Extract the (x, y) coordinate from the center of the cell holding the provided text.  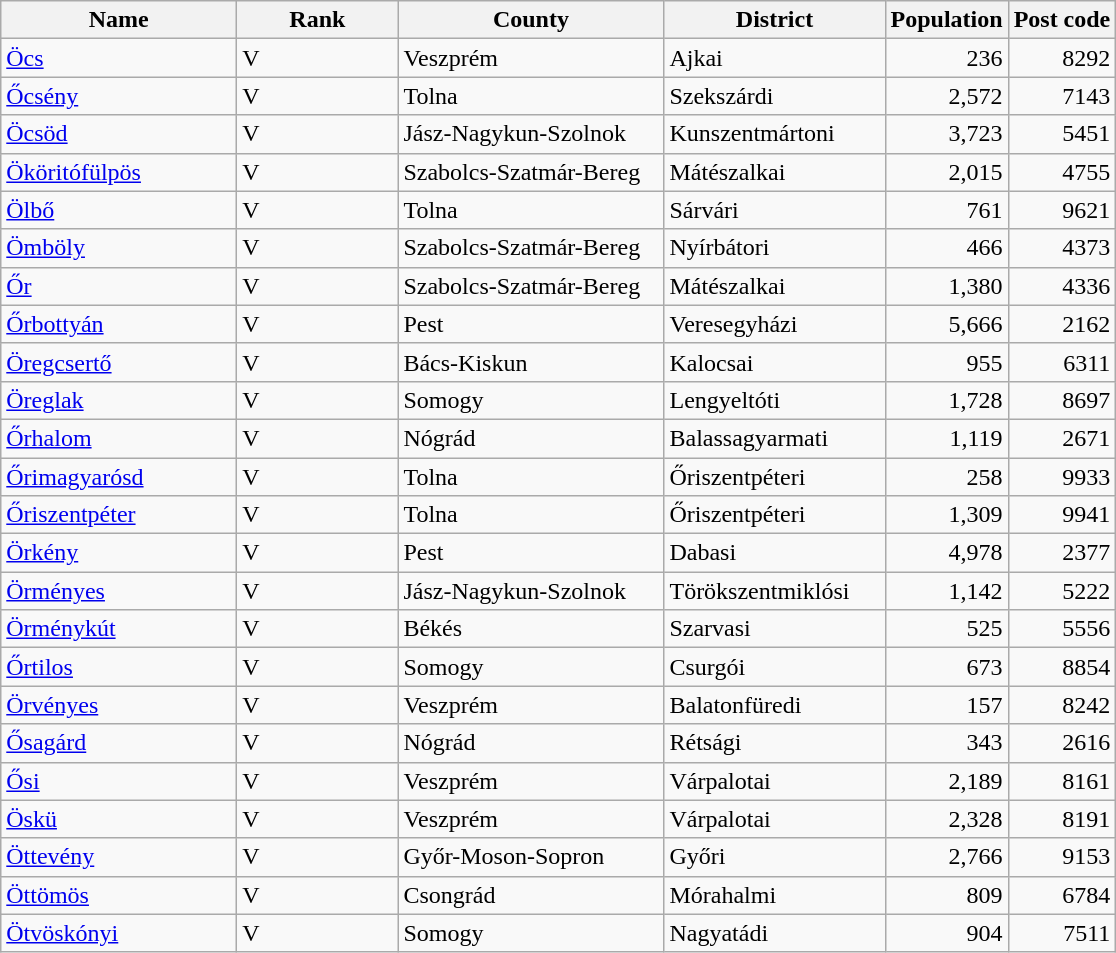
157 (946, 705)
236 (946, 58)
2,189 (946, 781)
809 (946, 895)
Őriszentpéter (119, 515)
Őrtilos (119, 667)
Örményes (119, 591)
Öcsöd (119, 134)
9933 (1062, 477)
955 (946, 362)
1,142 (946, 591)
County (531, 20)
6311 (1062, 362)
8854 (1062, 667)
4373 (1062, 248)
1,728 (946, 400)
3,723 (946, 134)
Ömböly (119, 248)
Veresegyházi (774, 324)
761 (946, 210)
9941 (1062, 515)
673 (946, 667)
8242 (1062, 705)
2671 (1062, 438)
Dabasi (774, 553)
Szarvasi (774, 629)
258 (946, 477)
Nagyatádi (774, 933)
1,380 (946, 286)
8292 (1062, 58)
Őr (119, 286)
8161 (1062, 781)
7143 (1062, 96)
Törökszentmiklósi (774, 591)
Csurgói (774, 667)
Öcs (119, 58)
Szekszárdi (774, 96)
Balassagyarmati (774, 438)
Öregcsertő (119, 362)
Mórahalmi (774, 895)
1,119 (946, 438)
9621 (1062, 210)
5,666 (946, 324)
Öskü (119, 819)
2,572 (946, 96)
Örménykút (119, 629)
1,309 (946, 515)
4755 (1062, 172)
9153 (1062, 857)
525 (946, 629)
Sárvári (774, 210)
8191 (1062, 819)
Örvényes (119, 705)
Kalocsai (774, 362)
Öttevény (119, 857)
Post code (1062, 20)
Rétsági (774, 743)
Öreglak (119, 400)
Kunszentmártoni (774, 134)
5451 (1062, 134)
5222 (1062, 591)
Bács-Kiskun (531, 362)
2377 (1062, 553)
904 (946, 933)
Lengyeltóti (774, 400)
Ajkai (774, 58)
Population (946, 20)
343 (946, 743)
Őrhalom (119, 438)
Nyírbátori (774, 248)
Ötvöskónyi (119, 933)
District (774, 20)
Ököritófülpös (119, 172)
Ősi (119, 781)
Ölbő (119, 210)
Name (119, 20)
5556 (1062, 629)
Örkény (119, 553)
466 (946, 248)
6784 (1062, 895)
Ősagárd (119, 743)
2,766 (946, 857)
Győr-Moson-Sopron (531, 857)
Csongrád (531, 895)
2162 (1062, 324)
4336 (1062, 286)
2,015 (946, 172)
Őrimagyarósd (119, 477)
Békés (531, 629)
2,328 (946, 819)
Őcsény (119, 96)
Balatonfüredi (774, 705)
7511 (1062, 933)
8697 (1062, 400)
2616 (1062, 743)
Őrbottyán (119, 324)
4,978 (946, 553)
Öttömös (119, 895)
Rank (318, 20)
Győri (774, 857)
